For the text-containing cell, return its midpoint in (x, y) coordinate format. 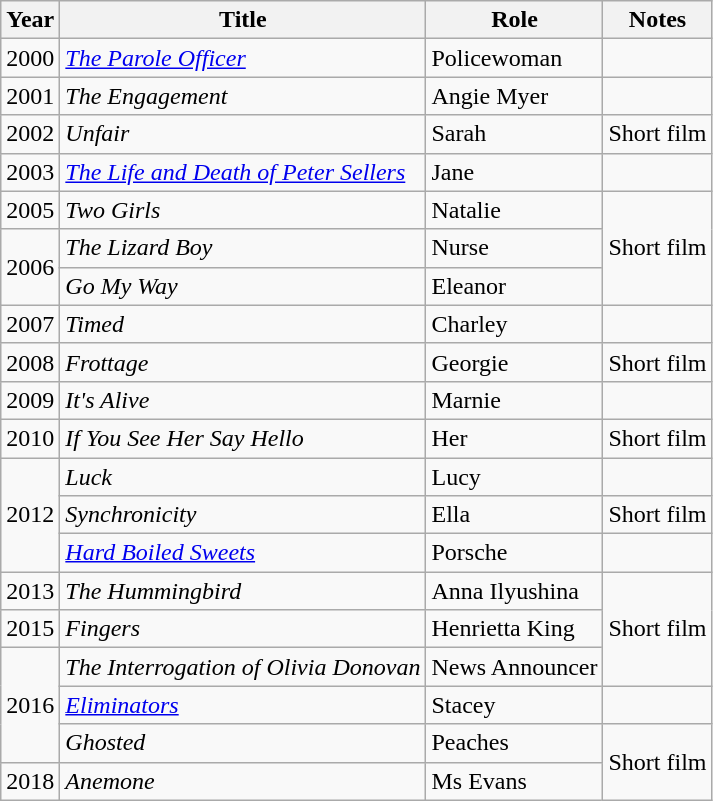
Lucy (514, 477)
Title (243, 20)
2013 (30, 591)
Eleanor (514, 286)
Jane (514, 172)
Her (514, 438)
Synchronicity (243, 515)
Anemone (243, 781)
Eliminators (243, 705)
Luck (243, 477)
Two Girls (243, 210)
2001 (30, 96)
Nurse (514, 248)
Stacey (514, 705)
2009 (30, 400)
2008 (30, 362)
Year (30, 20)
Go My Way (243, 286)
2015 (30, 629)
2010 (30, 438)
If You See Her Say Hello (243, 438)
The Parole Officer (243, 58)
2007 (30, 324)
The Hummingbird (243, 591)
Charley (514, 324)
Sarah (514, 134)
Role (514, 20)
2016 (30, 705)
Anna Ilyushina (514, 591)
The Life and Death of Peter Sellers (243, 172)
2012 (30, 515)
Georgie (514, 362)
Ghosted (243, 743)
It's Alive (243, 400)
Timed (243, 324)
Policewoman (514, 58)
The Interrogation of Olivia Donovan (243, 667)
2006 (30, 267)
The Lizard Boy (243, 248)
Angie Myer (514, 96)
Ella (514, 515)
2003 (30, 172)
Frottage (243, 362)
The Engagement (243, 96)
Henrietta King (514, 629)
Fingers (243, 629)
Marnie (514, 400)
Ms Evans (514, 781)
2000 (30, 58)
Porsche (514, 553)
Peaches (514, 743)
Natalie (514, 210)
Notes (658, 20)
2002 (30, 134)
News Announcer (514, 667)
Hard Boiled Sweets (243, 553)
2005 (30, 210)
2018 (30, 781)
Unfair (243, 134)
